For the text-containing cell, return its midpoint in (x, y) coordinate format. 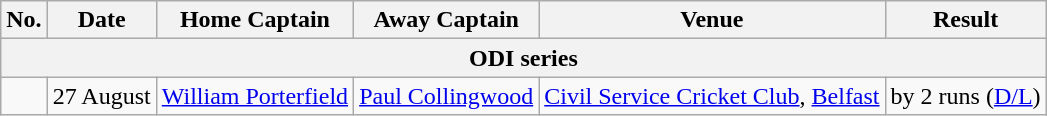
Away Captain (446, 20)
No. (24, 20)
William Porterfield (254, 96)
27 August (102, 96)
Home Captain (254, 20)
Civil Service Cricket Club, Belfast (712, 96)
Result (966, 20)
Date (102, 20)
ODI series (524, 58)
Venue (712, 20)
Paul Collingwood (446, 96)
by 2 runs (D/L) (966, 96)
